Scan for the cell matching the given text and deliver its (x, y) coordinate at center. 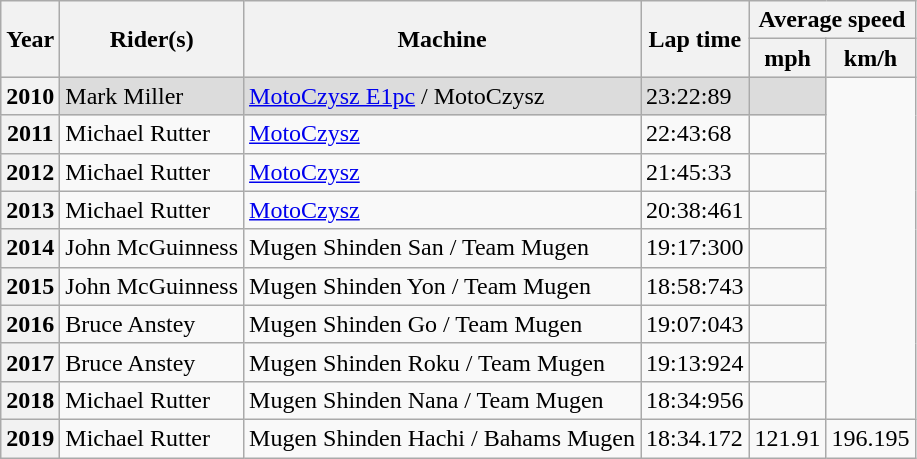
19:17:300 (695, 248)
Mugen Shinden Yon / Team Mugen (442, 286)
Lap time (695, 39)
121.91 (788, 438)
2010 (30, 96)
Mark Miller (152, 96)
2012 (30, 172)
2016 (30, 324)
2014 (30, 248)
22:43:68 (695, 134)
Mugen Shinden Go / Team Mugen (442, 324)
18:34:956 (695, 400)
Mugen Shinden San / Team Mugen (442, 248)
19:07:043 (695, 324)
196.195 (870, 438)
Rider(s) (152, 39)
21:45:33 (695, 172)
2019 (30, 438)
18:58:743 (695, 286)
km/h (870, 58)
Mugen Shinden Roku / Team Mugen (442, 362)
23:22:89 (695, 96)
2011 (30, 134)
Average speed (832, 20)
mph (788, 58)
2013 (30, 210)
Year (30, 39)
2015 (30, 286)
20:38:461 (695, 210)
19:13:924 (695, 362)
18:34.172 (695, 438)
Machine (442, 39)
Mugen Shinden Nana / Team Mugen (442, 400)
2018 (30, 400)
MotoCzysz E1pc / MotoCzysz (442, 96)
Mugen Shinden Hachi / Bahams Mugen (442, 438)
2017 (30, 362)
